Determine the [X, Y] coordinate at the center of the cell enclosing the given text.  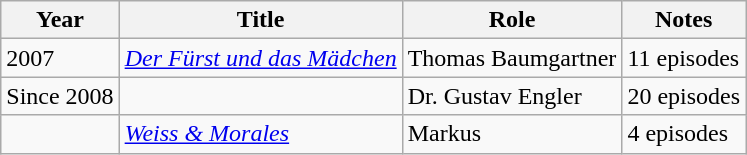
Markus [512, 134]
Year [60, 20]
Since 2008 [60, 96]
Title [260, 20]
Der Fürst und das Mädchen [260, 58]
Thomas Baumgartner [512, 58]
Role [512, 20]
Weiss & Morales [260, 134]
Notes [684, 20]
11 episodes [684, 58]
4 episodes [684, 134]
20 episodes [684, 96]
2007 [60, 58]
Dr. Gustav Engler [512, 96]
